Scan for the cell matching the given text and deliver its [x, y] coordinate at center. 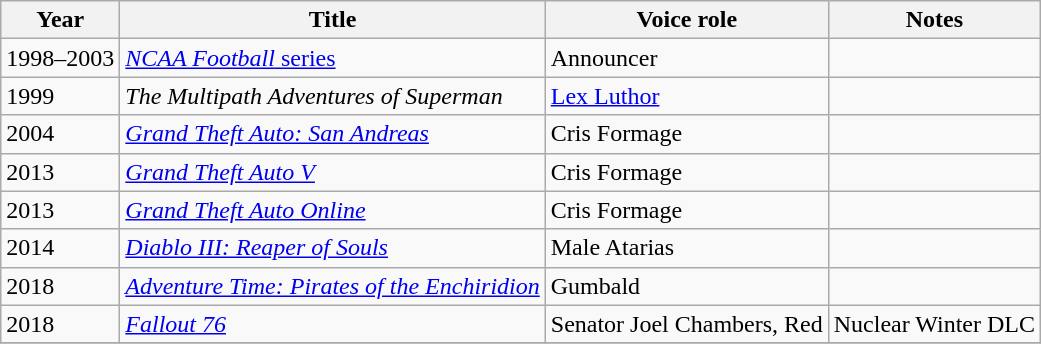
NCAA Football series [332, 58]
1998–2003 [60, 58]
2014 [60, 248]
Senator Joel Chambers, Red [686, 324]
Lex Luthor [686, 96]
Diablo III: Reaper of Souls [332, 248]
Year [60, 20]
Gumbald [686, 286]
1999 [60, 96]
Male Atarias [686, 248]
Grand Theft Auto Online [332, 210]
Nuclear Winter DLC [934, 324]
Announcer [686, 58]
Voice role [686, 20]
The Multipath Adventures of Superman [332, 96]
Grand Theft Auto: San Andreas [332, 134]
Notes [934, 20]
Fallout 76 [332, 324]
Title [332, 20]
2004 [60, 134]
Adventure Time: Pirates of the Enchiridion [332, 286]
Grand Theft Auto V [332, 172]
